For the text-containing cell, return its midpoint in (x, y) coordinate format. 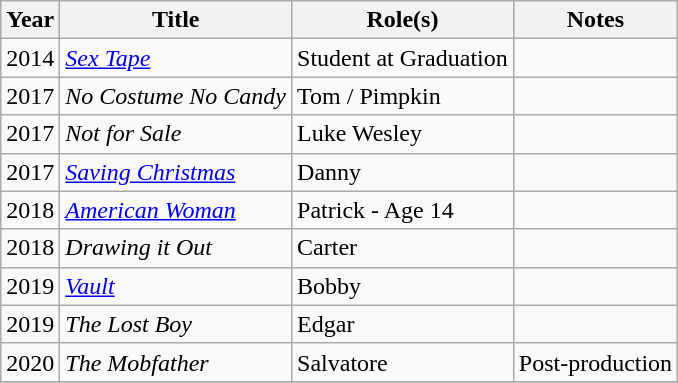
Post-production (595, 362)
2014 (30, 58)
Danny (403, 172)
No Costume No Candy (176, 96)
Notes (595, 20)
Not for Sale (176, 134)
Vault (176, 286)
Student at Graduation (403, 58)
Luke Wesley (403, 134)
Drawing it Out (176, 248)
Year (30, 20)
2020 (30, 362)
Carter (403, 248)
American Woman (176, 210)
Bobby (403, 286)
Title (176, 20)
The Lost Boy (176, 324)
Tom / Pimpkin (403, 96)
Sex Tape (176, 58)
Salvatore (403, 362)
Role(s) (403, 20)
The Mobfather (176, 362)
Saving Christmas (176, 172)
Edgar (403, 324)
Patrick - Age 14 (403, 210)
